Determine the (X, Y) coordinate at the center of the cell enclosing the given text.  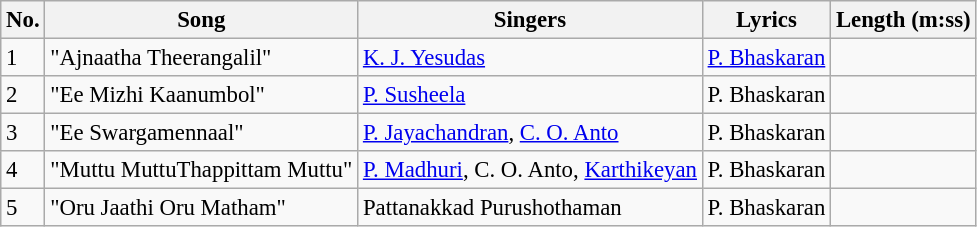
3 (23, 133)
P. Jayachandran, C. O. Anto (530, 133)
P. Susheela (530, 95)
Lyrics (766, 20)
"Ajnaatha Theerangalil" (202, 58)
Pattanakkad Purushothaman (530, 208)
"Ee Mizhi Kaanumbol" (202, 95)
P. Madhuri, C. O. Anto, Karthikeyan (530, 170)
"Ee Swargamennaal" (202, 133)
K. J. Yesudas (530, 58)
Length (m:ss) (904, 20)
1 (23, 58)
5 (23, 208)
Singers (530, 20)
No. (23, 20)
"Muttu MuttuThappittam Muttu" (202, 170)
4 (23, 170)
2 (23, 95)
Song (202, 20)
"Oru Jaathi Oru Matham" (202, 208)
